Identify which cell holds the provided text, then report its [X, Y] central coordinate. 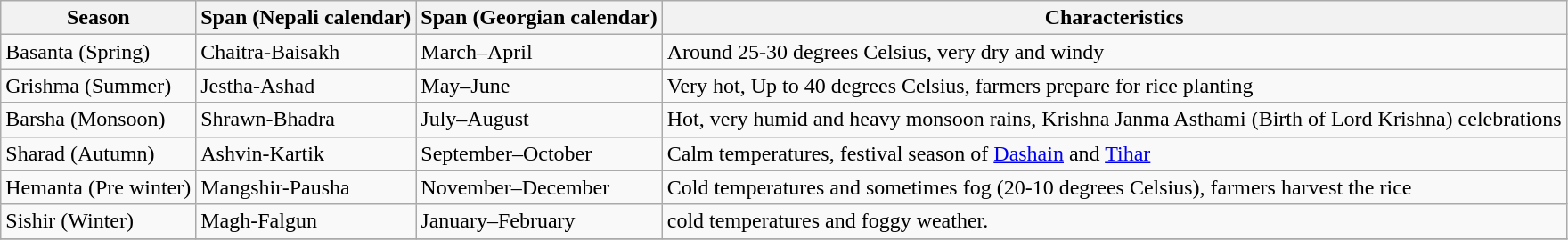
Sharad (Autumn) [98, 153]
Span (Nepali calendar) [306, 18]
Sishir (Winter) [98, 221]
Chaitra-Baisakh [306, 52]
Hot, very humid and heavy monsoon rains, Krishna Janma Asthami (Birth of Lord Krishna) celebrations [1114, 120]
cold temperatures and foggy weather. [1114, 221]
Hemanta (Pre winter) [98, 187]
July–August [539, 120]
March–April [539, 52]
Cold temperatures and sometimes fog (20-10 degrees Celsius), farmers harvest the rice [1114, 187]
May–June [539, 86]
Season [98, 18]
Barsha (Monsoon) [98, 120]
September–October [539, 153]
Shrawn-Bhadra [306, 120]
November–December [539, 187]
January–February [539, 221]
Span (Georgian calendar) [539, 18]
Grishma (Summer) [98, 86]
Magh-Falgun [306, 221]
Ashvin-Kartik [306, 153]
Calm temperatures, festival season of Dashain and Tihar [1114, 153]
Characteristics [1114, 18]
Jestha-Ashad [306, 86]
Very hot, Up to 40 degrees Celsius, farmers prepare for rice planting [1114, 86]
Basanta (Spring) [98, 52]
Mangshir-Pausha [306, 187]
Around 25-30 degrees Celsius, very dry and windy [1114, 52]
